Scan for the cell matching the given text and deliver its [X, Y] coordinate at center. 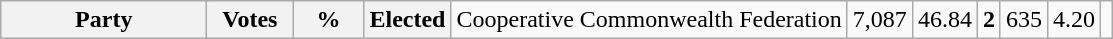
Party [104, 20]
4.20 [1074, 20]
% [328, 20]
Cooperative Commonwealth Federation [649, 20]
7,087 [880, 20]
46.84 [944, 20]
Elected [408, 20]
635 [1024, 20]
Votes [250, 20]
2 [988, 20]
